Provide the [x, y] coordinate of the cell's center where the given text is located.  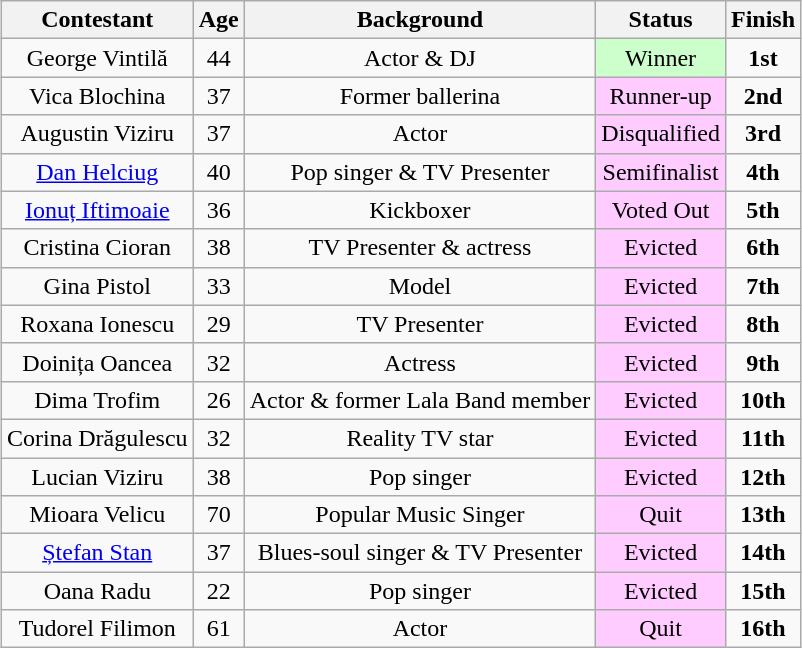
14th [762, 553]
Former ballerina [420, 96]
4th [762, 172]
2nd [762, 96]
1st [762, 58]
16th [762, 629]
Augustin Viziru [97, 134]
Ionuț Iftimoaie [97, 210]
Blues-soul singer & TV Presenter [420, 553]
8th [762, 324]
Tudorel Filimon [97, 629]
Reality TV star [420, 438]
Actor & former Lala Band member [420, 400]
29 [218, 324]
Winner [661, 58]
Semifinalist [661, 172]
Finish [762, 20]
40 [218, 172]
Pop singer & TV Presenter [420, 172]
Actress [420, 362]
10th [762, 400]
Dan Helciug [97, 172]
Vica Blochina [97, 96]
Popular Music Singer [420, 515]
George Vintilă [97, 58]
9th [762, 362]
Contestant [97, 20]
Oana Radu [97, 591]
TV Presenter & actress [420, 248]
Roxana Ionescu [97, 324]
Mioara Velicu [97, 515]
Gina Pistol [97, 286]
13th [762, 515]
70 [218, 515]
Actor & DJ [420, 58]
15th [762, 591]
Voted Out [661, 210]
3rd [762, 134]
6th [762, 248]
Age [218, 20]
36 [218, 210]
Ștefan Stan [97, 553]
12th [762, 477]
Dima Trofim [97, 400]
Status [661, 20]
26 [218, 400]
Disqualified [661, 134]
44 [218, 58]
22 [218, 591]
TV Presenter [420, 324]
7th [762, 286]
11th [762, 438]
Background [420, 20]
61 [218, 629]
Runner-up [661, 96]
Model [420, 286]
5th [762, 210]
Cristina Cioran [97, 248]
Kickboxer [420, 210]
33 [218, 286]
Lucian Viziru [97, 477]
Doinița Oancea [97, 362]
Corina Drăgulescu [97, 438]
